Identify which cell holds the provided text, then report its [X, Y] central coordinate. 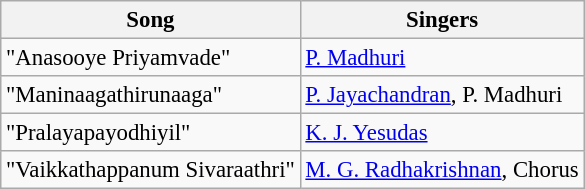
"Vaikkathappanum Sivaraathri" [150, 170]
P. Madhuri [442, 58]
Song [150, 20]
M. G. Radhakrishnan, Chorus [442, 170]
"Maninaagathirunaaga" [150, 95]
"Pralayapayodhiyil" [150, 133]
"Anasooye Priyamvade" [150, 58]
K. J. Yesudas [442, 133]
Singers [442, 20]
P. Jayachandran, P. Madhuri [442, 95]
